Search for the cell housing the specified text and yield its (X, Y) center coordinate. 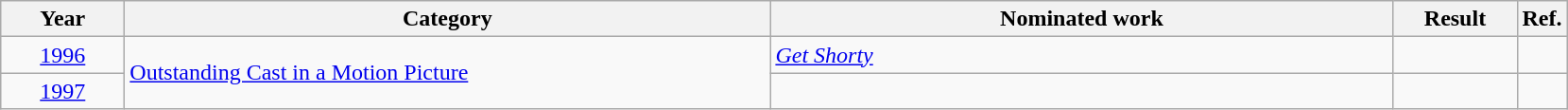
Result (1456, 19)
1996 (62, 55)
Outstanding Cast in a Motion Picture (448, 73)
Ref. (1542, 19)
1997 (62, 91)
Year (62, 19)
Nominated work (1081, 19)
Get Shorty (1081, 55)
Category (448, 19)
